Provide the (X, Y) coordinate of the cell's center where the given text is located.  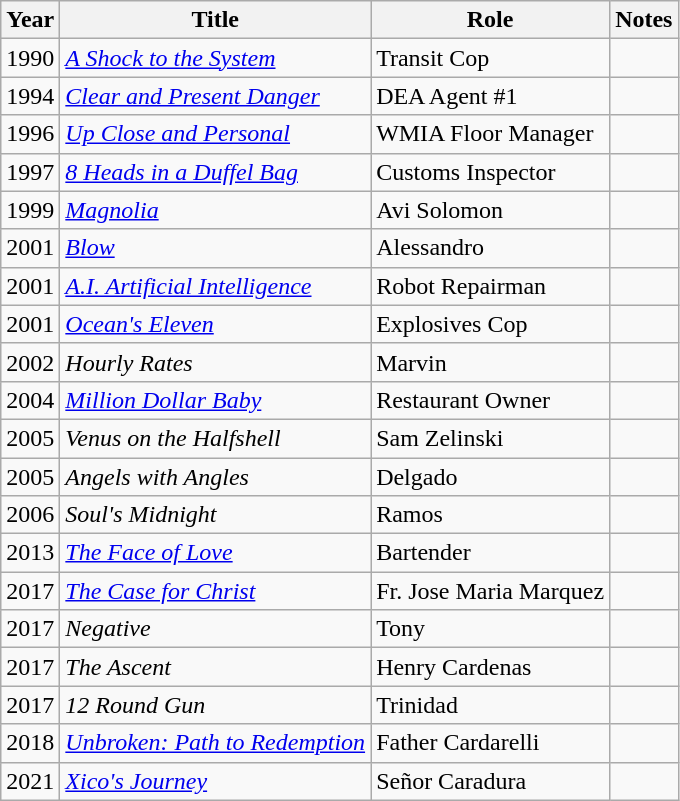
1990 (30, 58)
Trinidad (490, 705)
Hourly Rates (216, 362)
Year (30, 20)
The Ascent (216, 667)
Notes (644, 20)
Marvin (490, 362)
Soul's Midnight (216, 515)
Venus on the Halfshell (216, 438)
Negative (216, 629)
2004 (30, 400)
1994 (30, 96)
Sam Zelinski (490, 438)
Fr. Jose Maria Marquez (490, 591)
A Shock to the System (216, 58)
2021 (30, 781)
Title (216, 20)
Unbroken: Path to Redemption (216, 743)
Father Cardarelli (490, 743)
Xico's Journey (216, 781)
Explosives Cop (490, 324)
12 Round Gun (216, 705)
Transit Cop (490, 58)
Role (490, 20)
Magnolia (216, 210)
1999 (30, 210)
Bartender (490, 553)
Delgado (490, 477)
Up Close and Personal (216, 134)
1996 (30, 134)
Señor Caradura (490, 781)
1997 (30, 172)
The Case for Christ (216, 591)
Million Dollar Baby (216, 400)
Robot Repairman (490, 286)
Ramos (490, 515)
DEA Agent #1 (490, 96)
Alessandro (490, 248)
2018 (30, 743)
A.I. Artificial Intelligence (216, 286)
Henry Cardenas (490, 667)
Clear and Present Danger (216, 96)
2002 (30, 362)
Avi Solomon (490, 210)
2006 (30, 515)
Tony (490, 629)
Angels with Angles (216, 477)
8 Heads in a Duffel Bag (216, 172)
Customs Inspector (490, 172)
Ocean's Eleven (216, 324)
WMIA Floor Manager (490, 134)
2013 (30, 553)
Blow (216, 248)
Restaurant Owner (490, 400)
The Face of Love (216, 553)
